Locate the cell with the specified text and output its (x, y) center coordinate. 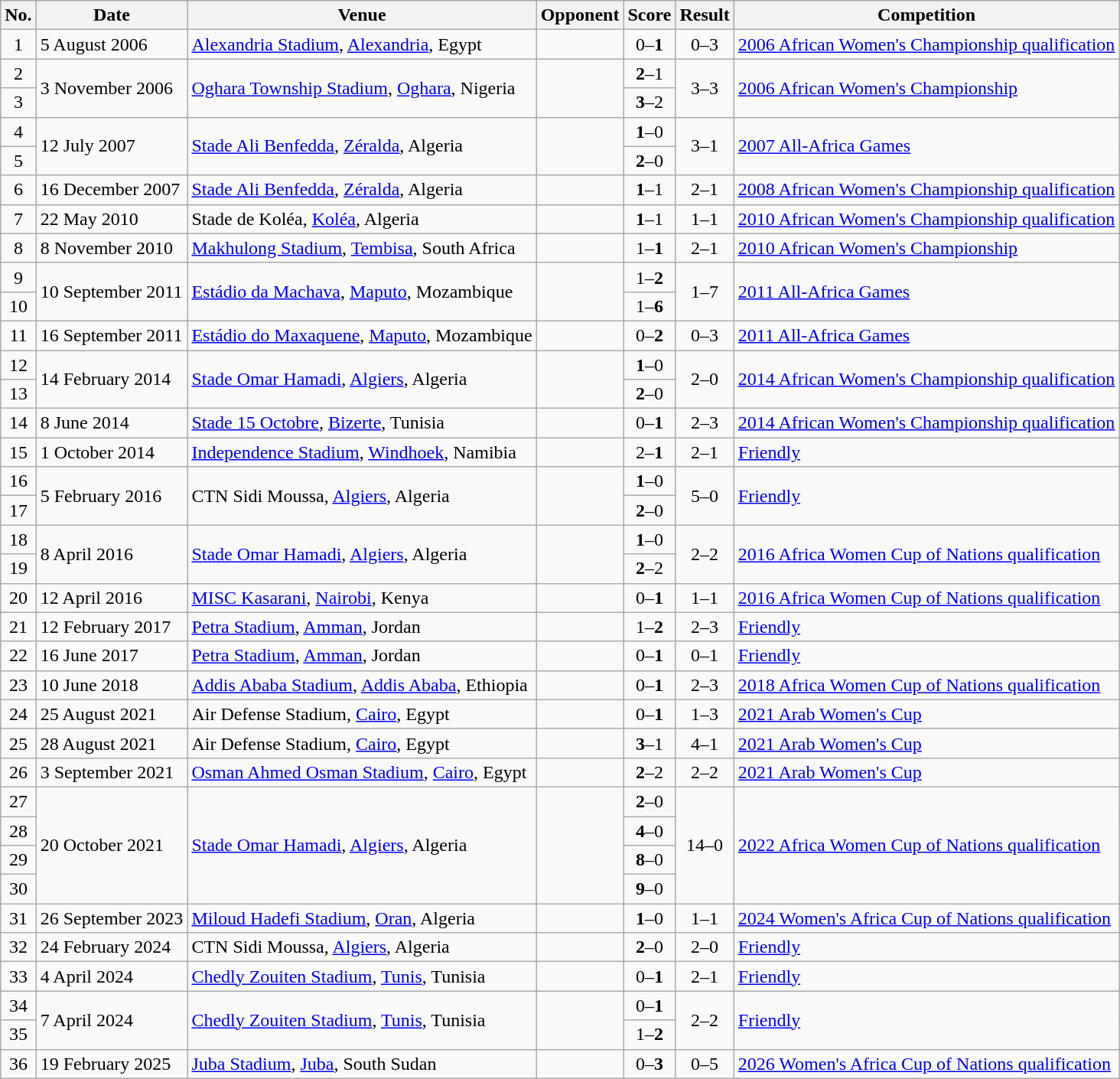
12 April 2016 (112, 598)
25 August 2021 (112, 714)
2010 African Women's Championship (926, 248)
14 February 2014 (112, 380)
16 September 2011 (112, 335)
1–7 (705, 292)
16 (18, 481)
8 June 2014 (112, 423)
22 May 2010 (112, 219)
25 (18, 743)
27 (18, 801)
12 (18, 365)
4–1 (705, 743)
Date (112, 15)
20 October 2021 (112, 845)
22 (18, 656)
33 (18, 976)
1 October 2014 (112, 452)
10 June 2018 (112, 685)
Osman Ahmed Osman Stadium, Cairo, Egypt (362, 772)
1 (18, 44)
1–3 (705, 714)
26 (18, 772)
4 April 2024 (112, 976)
12 July 2007 (112, 146)
2022 Africa Women Cup of Nations qualification (926, 845)
13 (18, 394)
Alexandria Stadium, Alexandria, Egypt (362, 44)
No. (18, 15)
5–0 (705, 496)
8–0 (650, 860)
29 (18, 860)
4–0 (650, 830)
2010 African Women's Championship qualification (926, 219)
3–2 (650, 103)
11 (18, 335)
2018 Africa Women Cup of Nations qualification (926, 685)
18 (18, 539)
Oghara Township Stadium, Oghara, Nigeria (362, 88)
16 December 2007 (112, 190)
12 February 2017 (112, 627)
8 November 2010 (112, 248)
Estádio do Maxaquene, Maputo, Mozambique (362, 335)
Competition (926, 15)
28 (18, 830)
1–6 (650, 306)
2006 African Women's Championship (926, 88)
Makhulong Stadium, Tembisa, South Africa (362, 248)
9 (18, 277)
Stade 15 Octobre, Bizerte, Tunisia (362, 423)
3 September 2021 (112, 772)
19 February 2025 (112, 1064)
5 August 2006 (112, 44)
Opponent (580, 15)
Juba Stadium, Juba, South Sudan (362, 1064)
Addis Ababa Stadium, Addis Ababa, Ethiopia (362, 685)
MISC Kasarani, Nairobi, Kenya (362, 598)
14–0 (705, 845)
Estádio da Machava, Maputo, Mozambique (362, 292)
26 September 2023 (112, 918)
7 (18, 219)
32 (18, 947)
Miloud Hadefi Stadium, Oran, Algeria (362, 918)
31 (18, 918)
30 (18, 889)
15 (18, 452)
2024 Women's Africa Cup of Nations qualification (926, 918)
24 February 2024 (112, 947)
0–5 (705, 1064)
2008 African Women's Championship qualification (926, 190)
8 (18, 248)
3 (18, 103)
35 (18, 1035)
3 November 2006 (112, 88)
14 (18, 423)
21 (18, 627)
Stade de Koléa, Koléa, Algeria (362, 219)
16 June 2017 (112, 656)
5 (18, 161)
Venue (362, 15)
Independence Stadium, Windhoek, Namibia (362, 452)
28 August 2021 (112, 743)
17 (18, 510)
10 (18, 306)
Result (705, 15)
7 April 2024 (112, 1020)
36 (18, 1064)
Score (650, 15)
34 (18, 1006)
0–2 (650, 335)
24 (18, 714)
5 February 2016 (112, 496)
10 September 2011 (112, 292)
9–0 (650, 889)
2026 Women's Africa Cup of Nations qualification (926, 1064)
23 (18, 685)
2 (18, 73)
8 April 2016 (112, 554)
4 (18, 132)
19 (18, 569)
3–3 (705, 88)
20 (18, 598)
2006 African Women's Championship qualification (926, 44)
6 (18, 190)
2007 All-Africa Games (926, 146)
